Locate the cell with the specified text and output its [X, Y] center coordinate. 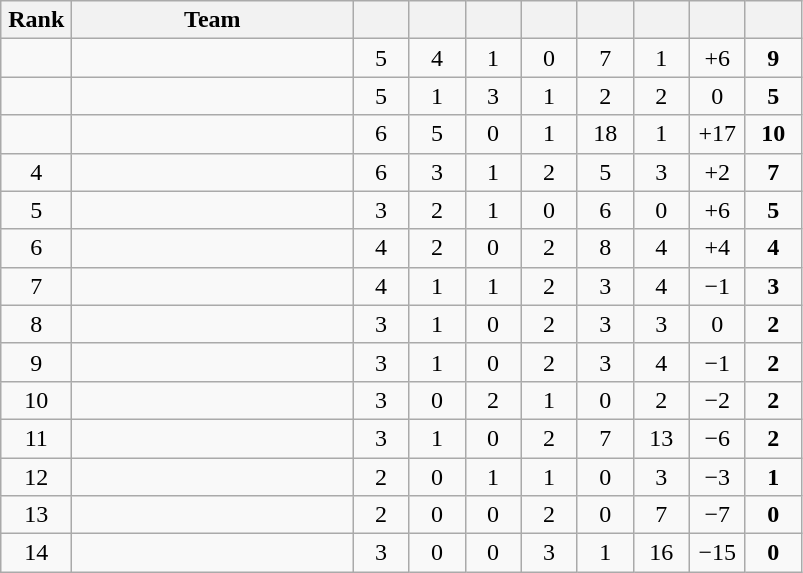
−7 [717, 515]
−3 [717, 477]
12 [36, 477]
16 [661, 553]
18 [605, 134]
+4 [717, 248]
11 [36, 438]
14 [36, 553]
−6 [717, 438]
Team [212, 20]
−15 [717, 553]
Rank [36, 20]
+2 [717, 172]
+17 [717, 134]
−2 [717, 400]
